Return the (x, y) coordinate for the center point of the cell that contains the specified text.  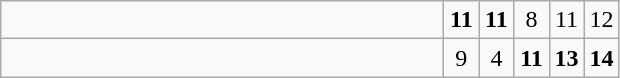
9 (462, 58)
4 (496, 58)
14 (602, 58)
13 (566, 58)
8 (532, 20)
12 (602, 20)
